Pinpoint the cell where the given text exists, returning its [x, y] midpoint coordinate. 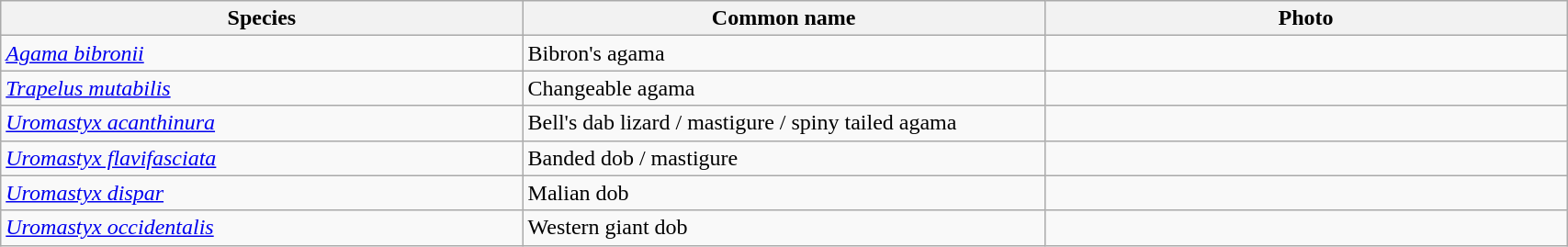
Banded dob / mastigure [784, 158]
Uromastyx dispar [262, 193]
Western giant dob [784, 228]
Bibron's agama [784, 53]
Changeable agama [784, 88]
Bell's dab lizard / mastigure / spiny tailed agama [784, 123]
Malian dob [784, 193]
Species [262, 18]
Photo [1305, 18]
Uromastyx occidentalis [262, 228]
Uromastyx acanthinura [262, 123]
Agama bibronii [262, 53]
Common name [784, 18]
Trapelus mutabilis [262, 88]
Uromastyx flavifasciata [262, 158]
